Return [X, Y] of the center of cell containing provided text 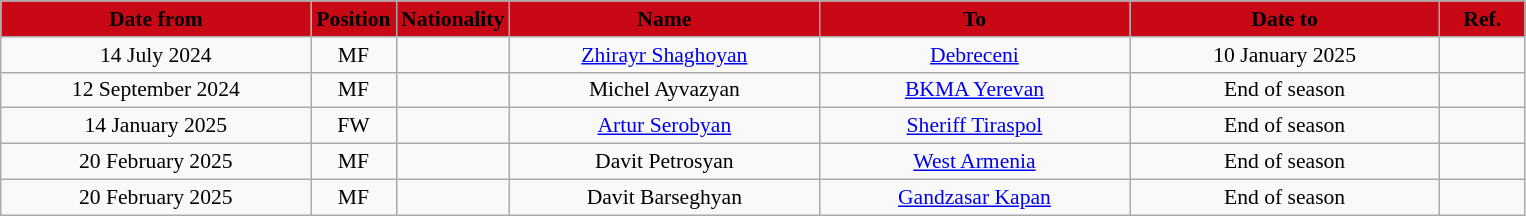
Artur Serobyan [664, 126]
Ref. [1482, 19]
Michel Ayvazyan [664, 90]
Davit Barseghyan [664, 197]
12 September 2024 [156, 90]
Sheriff Tiraspol [974, 126]
Date from [156, 19]
Zhirayr Shaghoyan [664, 55]
Name [664, 19]
To [974, 19]
Davit Petrosyan [664, 162]
Date to [1285, 19]
10 January 2025 [1285, 55]
Position [354, 19]
Nationality [452, 19]
Gandzasar Kapan [974, 197]
FW [354, 126]
BKMA Yerevan [974, 90]
14 January 2025 [156, 126]
West Armenia [974, 162]
14 July 2024 [156, 55]
Debreceni [974, 55]
